Search for the cell housing the specified text and yield its [X, Y] center coordinate. 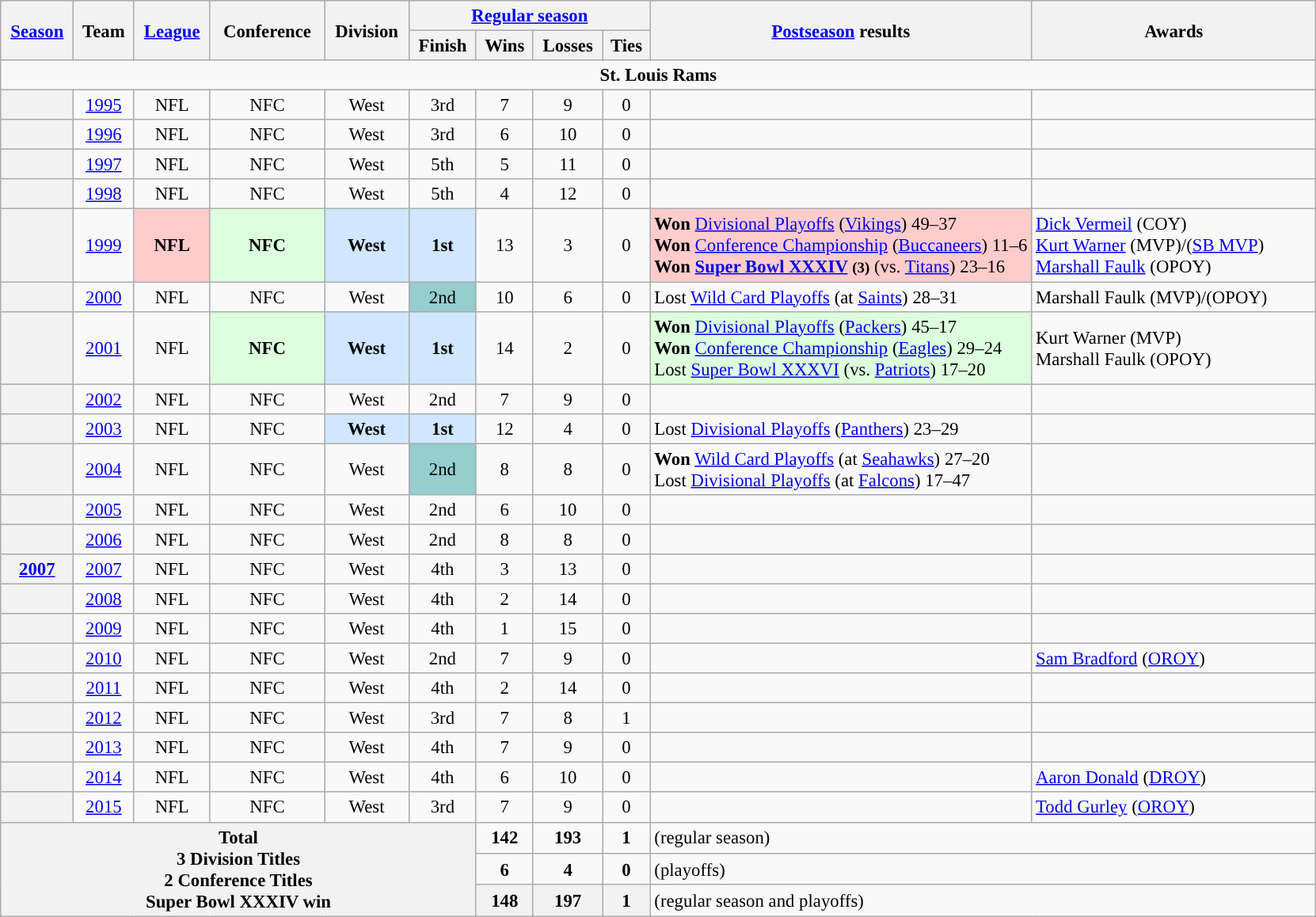
Todd Gurley (OROY) [1173, 808]
(regular season and playoffs) [983, 900]
1996 [104, 135]
Aaron Donald (DROY) [1173, 778]
1998 [104, 194]
197 [568, 900]
Season [37, 30]
(playoffs) [983, 869]
2004 [104, 469]
2013 [104, 748]
Won Divisional Playoffs (Packers) 45–17Won Conference Championship (Eagles) 29–24Lost Super Bowl XXXVI (vs. Patriots) 17–20 [841, 348]
Conference [267, 30]
1997 [104, 165]
Postseason results [841, 30]
15 [568, 629]
(regular season) [983, 838]
Wins [504, 46]
Division [367, 30]
Won Wild Card Playoffs (at Seahawks) 27–20Lost Divisional Playoffs (at Falcons) 17–47 [841, 469]
2001 [104, 348]
St. Louis Rams [659, 75]
2002 [104, 399]
11 [568, 165]
League [173, 30]
Sam Bradford (OROY) [1173, 659]
Kurt Warner (MVP)Marshall Faulk (OPOY) [1173, 348]
2012 [104, 718]
1995 [104, 105]
Regular season [530, 16]
Dick Vermeil (COY)Kurt Warner (MVP)/(SB MVP)Marshall Faulk (OPOY) [1173, 245]
Lost Divisional Playoffs (Panthers) 23–29 [841, 428]
2010 [104, 659]
2011 [104, 688]
Won Divisional Playoffs (Vikings) 49–37Won Conference Championship (Buccaneers) 11–6Won Super Bowl XXXIV (3) (vs. Titans) 23–16 [841, 245]
2006 [104, 539]
Losses [568, 46]
5 [504, 165]
Finish [443, 46]
193 [568, 838]
Total3 Division Titles2 Conference TitlesSuper Bowl XXXIV win [238, 869]
Awards [1173, 30]
2015 [104, 808]
Marshall Faulk (MVP)/(OPOY) [1173, 297]
148 [504, 900]
2009 [104, 629]
2005 [104, 510]
Ties [626, 46]
1999 [104, 245]
2014 [104, 778]
2003 [104, 428]
2000 [104, 297]
142 [504, 838]
Team [104, 30]
Lost Wild Card Playoffs (at Saints) 28–31 [841, 297]
2008 [104, 599]
